Locate the cell with the specified text and output its [x, y] center coordinate. 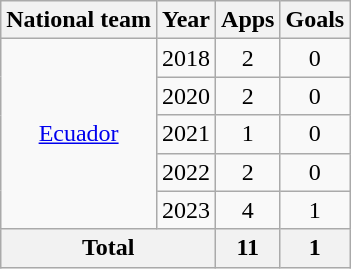
Goals [315, 20]
Total [108, 248]
Apps [248, 20]
2021 [186, 134]
2023 [186, 210]
2018 [186, 58]
11 [248, 248]
4 [248, 210]
National team [79, 20]
Ecuador [79, 134]
2020 [186, 96]
2022 [186, 172]
Year [186, 20]
